Return (X, Y) of the center of cell containing provided text 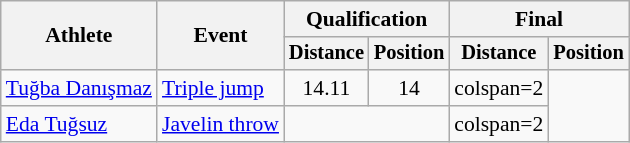
Event (220, 36)
Eda Tuğsuz (79, 124)
Qualification (366, 19)
Athlete (79, 36)
Final (538, 19)
Javelin throw (220, 124)
14 (409, 88)
Triple jump (220, 88)
Tuğba Danışmaz (79, 88)
14.11 (326, 88)
